Extract the (X, Y) coordinate from the center of the cell holding the provided text.  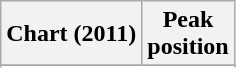
Peakposition (188, 34)
Chart (2011) (72, 34)
